For the text-containing cell, return its midpoint in [x, y] coordinate format. 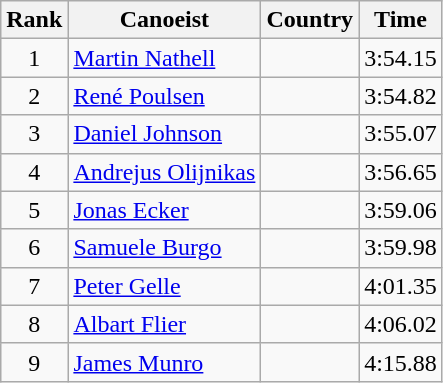
Andrejus Olijnikas [164, 172]
4:01.35 [401, 286]
Canoeist [164, 20]
3:55.07 [401, 134]
3:54.82 [401, 96]
3:59.06 [401, 210]
René Poulsen [164, 96]
Country [310, 20]
7 [34, 286]
2 [34, 96]
Albart Flier [164, 324]
James Munro [164, 362]
6 [34, 248]
4 [34, 172]
8 [34, 324]
Martin Nathell [164, 58]
4:15.88 [401, 362]
5 [34, 210]
Jonas Ecker [164, 210]
9 [34, 362]
Samuele Burgo [164, 248]
4:06.02 [401, 324]
3:56.65 [401, 172]
Peter Gelle [164, 286]
3:59.98 [401, 248]
Time [401, 20]
Daniel Johnson [164, 134]
1 [34, 58]
3 [34, 134]
Rank [34, 20]
3:54.15 [401, 58]
